Scan for the cell matching the given text and deliver its [X, Y] coordinate at center. 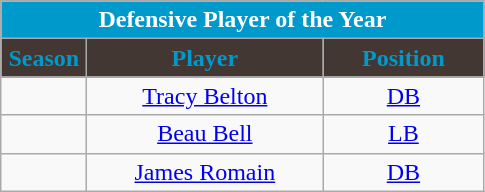
Beau Bell [205, 134]
Tracy Belton [205, 96]
James Romain [205, 172]
Position [404, 58]
Season [44, 58]
LB [404, 134]
Player [205, 58]
Defensive Player of the Year [242, 20]
